Extract the [X, Y] coordinate from the center of the cell holding the provided text.  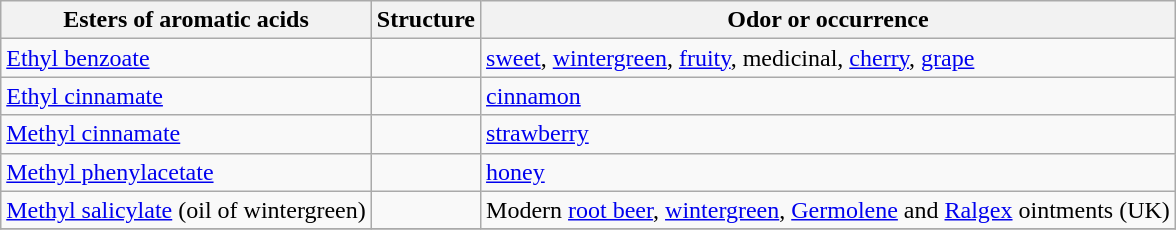
Methyl phenylacetate [186, 172]
Modern root beer, wintergreen, Germolene and Ralgex ointments (UK) [828, 210]
strawberry [828, 134]
sweet, wintergreen, fruity, medicinal, cherry, grape [828, 58]
Esters of aromatic acids [186, 20]
Structure [426, 20]
Odor or occurrence [828, 20]
Ethyl benzoate [186, 58]
Methyl cinnamate [186, 134]
Methyl salicylate (oil of wintergreen) [186, 210]
honey [828, 172]
Ethyl cinnamate [186, 96]
cinnamon [828, 96]
